Output the (x, y) coordinate of the center of the cell containing the given text.  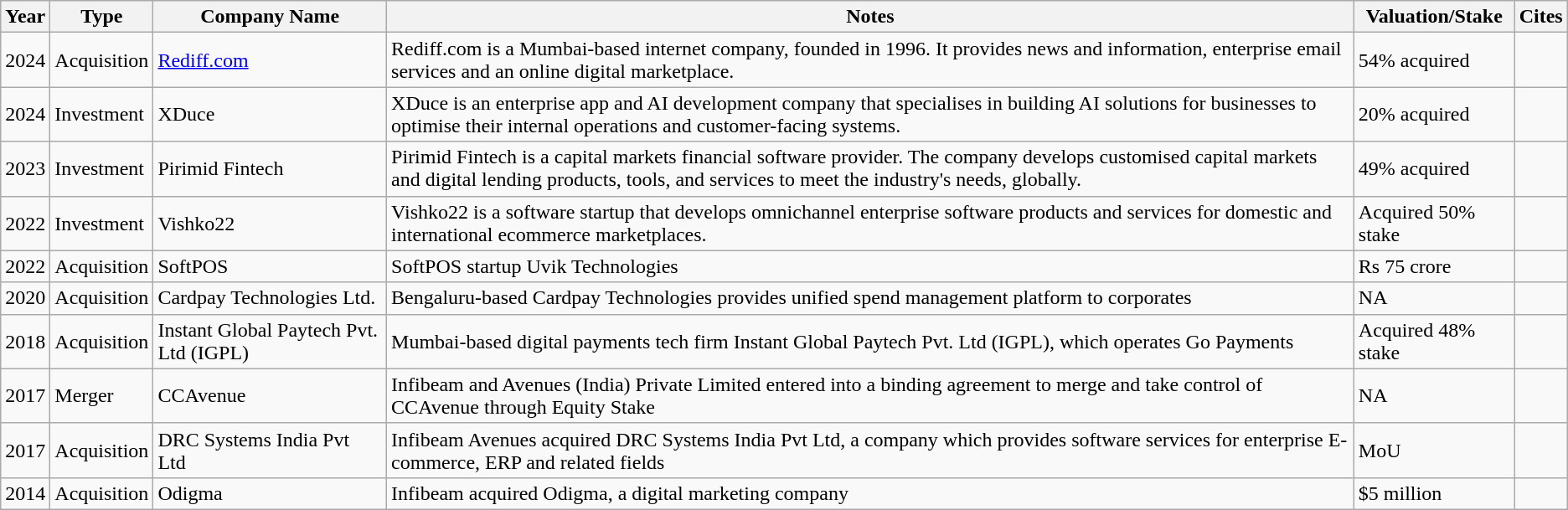
Instant Global Paytech Pvt. Ltd (IGPL) (270, 342)
2018 (25, 342)
$5 million (1434, 493)
2020 (25, 298)
Notes (871, 17)
MoU (1434, 451)
Pirimid Fintech (270, 169)
SoftPOS startup Uvik Technologies (871, 266)
Cites (1541, 17)
Infibeam acquired Odigma, a digital marketing company (871, 493)
Year (25, 17)
Company Name (270, 17)
Merger (102, 395)
Vishko22 (270, 223)
Bengaluru-based Cardpay Technologies provides unified spend management platform to corporates (871, 298)
54% acquired (1434, 60)
Rediff.com (270, 60)
20% acquired (1434, 114)
SoftPOS (270, 266)
Infibeam Avenues acquired DRC Systems India Pvt Ltd, a company which provides software services for enterprise E-commerce, ERP and related fields (871, 451)
Odigma (270, 493)
DRC Systems India Pvt Ltd (270, 451)
Rs 75 crore (1434, 266)
Cardpay Technologies Ltd. (270, 298)
2023 (25, 169)
Type (102, 17)
Acquired 50% stake (1434, 223)
XDuce (270, 114)
Acquired 48% stake (1434, 342)
2014 (25, 493)
49% acquired (1434, 169)
CCAvenue (270, 395)
Infibeam and Avenues (India) Private Limited entered into a binding agreement to merge and take control of CCAvenue through Equity Stake (871, 395)
Mumbai-based digital payments tech firm Instant Global Paytech Pvt. Ltd (IGPL), which operates Go Payments (871, 342)
Valuation/Stake (1434, 17)
